Locate the cell with the specified text and output its [X, Y] center coordinate. 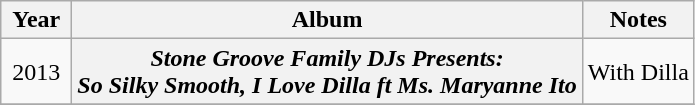
Stone Groove Family DJs Presents:So Silky Smooth, I Love Dilla ft Ms. Maryanne Ito [327, 72]
Notes [638, 20]
With Dilla [638, 72]
Year [36, 20]
Album [327, 20]
2013 [36, 72]
